Provide the (x, y) coordinate of the cell's center where the given text is located.  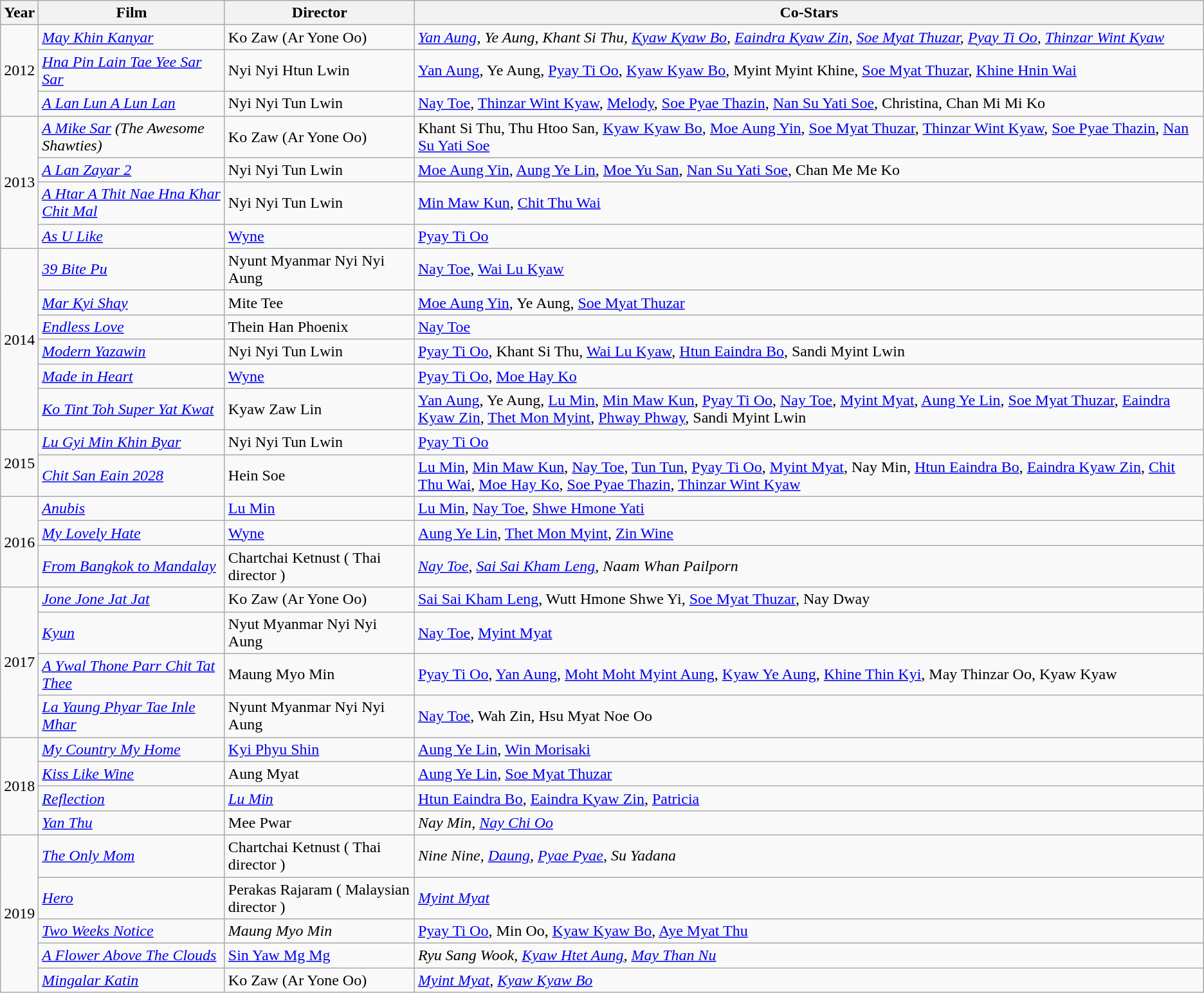
Kyun (132, 633)
Khant Si Thu, Thu Htoo San, Kyaw Kyaw Bo, Moe Aung Yin, Soe Myat Thuzar, Thinzar Wint Kyaw, Soe Pyae Thazin, Nan Su Yati Soe (809, 136)
Endless Love (132, 327)
A Htar A Thit Nae Hna Khar Chit Mal (132, 203)
Modern Yazawin (132, 351)
Pyay Ti Oo, Yan Aung, Moht Moht Myint Aung, Kyaw Ye Aung, Khine Thin Kyi, May Thinzar Oo, Kyaw Kyaw (809, 674)
Co-Stars (809, 13)
Lu Gyi Min Khin Byar (132, 442)
Film (132, 13)
Jone Jone Jat Jat (132, 599)
Nay Toe, Wai Lu Kyaw (809, 269)
2013 (19, 182)
A Ywal Thone Parr Chit Tat Thee (132, 674)
Made in Heart (132, 376)
Yan Aung, Ye Aung, Pyay Ti Oo, Kyaw Kyaw Bo, Myint Myint Khine, Soe Myat Thuzar, Khine Hnin Wai (809, 71)
39 Bite Pu (132, 269)
La Yaung Phyar Tae Inle Mhar (132, 716)
Two Weeks Notice (132, 931)
Ryu Sang Wook, Kyaw Htet Aung, May Than Nu (809, 956)
Perakas Rajaram ( Malaysian director ) (319, 898)
Mar Kyi Shay (132, 302)
Nine Nine, Daung, Pyae Pyae, Su Yadana (809, 855)
My Country My Home (132, 749)
The Only Mom (132, 855)
Mee Pwar (319, 823)
May Khin Kanyar (132, 37)
Hero (132, 898)
Kyi Phyu Shin (319, 749)
Aung Ye Lin, Win Morisaki (809, 749)
Ko Tint Toh Super Yat Kwat (132, 409)
Nyi Nyi Htun Lwin (319, 71)
Kiss Like Wine (132, 774)
Pyay Ti Oo, Moe Hay Ko (809, 376)
Nyut Myanmar Nyi Nyi Aung (319, 633)
Mingalar Katin (132, 980)
My Lovely Hate (132, 533)
Nay Toe, Myint Myat (809, 633)
Nay Toe, Wah Zin, Hsu Myat Noe Oo (809, 716)
Nay Min, Nay Chi Oo (809, 823)
Nay Toe, Thinzar Wint Kyaw, Melody, Soe Pyae Thazin, Nan Su Yati Soe, Christina, Chan Mi Mi Ko (809, 104)
Thein Han Phoenix (319, 327)
Kyaw Zaw Lin (319, 409)
Moe Aung Yin, Ye Aung, Soe Myat Thuzar (809, 302)
Director (319, 13)
Aung Myat (319, 774)
Aung Ye Lin, Thet Mon Myint, Zin Wine (809, 533)
Reflection (132, 798)
2016 (19, 542)
2015 (19, 463)
A Lan Lun A Lun Lan (132, 104)
Sin Yaw Mg Mg (319, 956)
Sai Sai Kham Leng, Wutt Hmone Shwe Yi, Soe Myat Thuzar, Nay Dway (809, 599)
Anubis (132, 509)
Pyay Ti Oo, Min Oo, Kyaw Kyaw Bo, Aye Myat Thu (809, 931)
Mite Tee (319, 302)
Myint Myat (809, 898)
2018 (19, 786)
Hein Soe (319, 476)
Chit San Eain 2028 (132, 476)
Hna Pin Lain Tae Yee Sar Sar (132, 71)
Pyay Ti Oo, Khant Si Thu, Wai Lu Kyaw, Htun Eaindra Bo, Sandi Myint Lwin (809, 351)
Myint Myat, Kyaw Kyaw Bo (809, 980)
2019 (19, 913)
2014 (19, 339)
Lu Min, Nay Toe, Shwe Hmone Yati (809, 509)
A Lan Zayar 2 (132, 170)
Htun Eaindra Bo, Eaindra Kyaw Zin, Patricia (809, 798)
Nay Toe, Sai Sai Kham Leng, Naam Whan Pailporn (809, 566)
As U Like (132, 236)
Moe Aung Yin, Aung Ye Lin, Moe Yu San, Nan Su Yati Soe, Chan Me Me Ko (809, 170)
Yan Aung, Ye Aung, Khant Si Thu, Kyaw Kyaw Bo, Eaindra Kyaw Zin, Soe Myat Thuzar, Pyay Ti Oo, Thinzar Wint Kyaw (809, 37)
Yan Thu (132, 823)
2017 (19, 662)
From Bangkok to Mandalay (132, 566)
A Flower Above The Clouds (132, 956)
Year (19, 13)
Min Maw Kun, Chit Thu Wai (809, 203)
Nay Toe (809, 327)
Aung Ye Lin, Soe Myat Thuzar (809, 774)
A Mike Sar (The Awesome Shawties) (132, 136)
2012 (19, 71)
